Scan for the cell matching the given text and deliver its [x, y] coordinate at center. 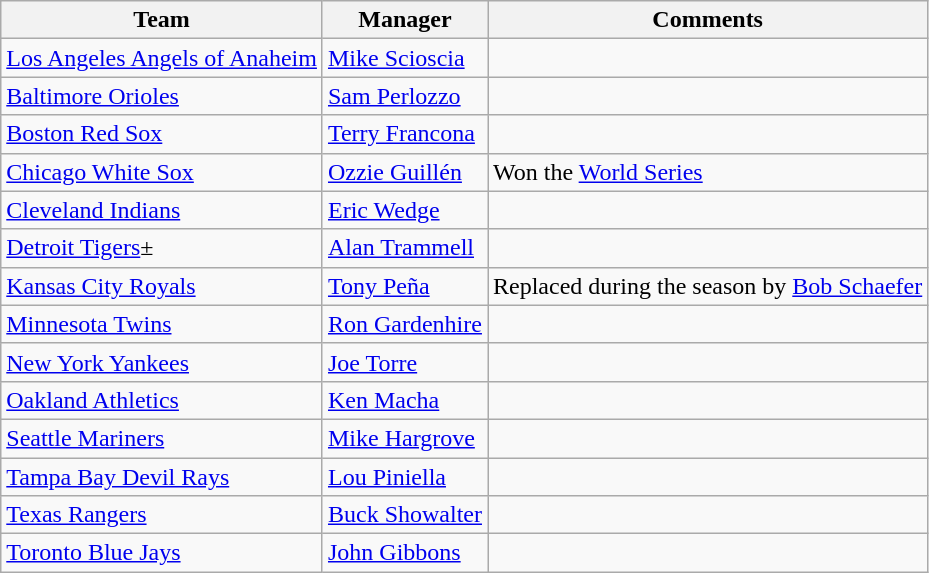
Alan Trammell [404, 248]
Los Angeles Angels of Anaheim [162, 58]
Terry Francona [404, 134]
Joe Torre [404, 362]
Kansas City Royals [162, 286]
Tony Peña [404, 286]
Minnesota Twins [162, 324]
Chicago White Sox [162, 172]
Mike Scioscia [404, 58]
Sam Perlozzo [404, 96]
Toronto Blue Jays [162, 553]
Cleveland Indians [162, 210]
Texas Rangers [162, 515]
Buck Showalter [404, 515]
Replaced during the season by Bob Schaefer [708, 286]
Ken Macha [404, 400]
Mike Hargrove [404, 438]
Lou Piniella [404, 477]
Boston Red Sox [162, 134]
New York Yankees [162, 362]
Eric Wedge [404, 210]
Oakland Athletics [162, 400]
Seattle Mariners [162, 438]
Comments [708, 20]
Detroit Tigers± [162, 248]
Won the World Series [708, 172]
Tampa Bay Devil Rays [162, 477]
Ron Gardenhire [404, 324]
Baltimore Orioles [162, 96]
John Gibbons [404, 553]
Ozzie Guillén [404, 172]
Team [162, 20]
Manager [404, 20]
